Locate the cell with the specified text and output its [x, y] center coordinate. 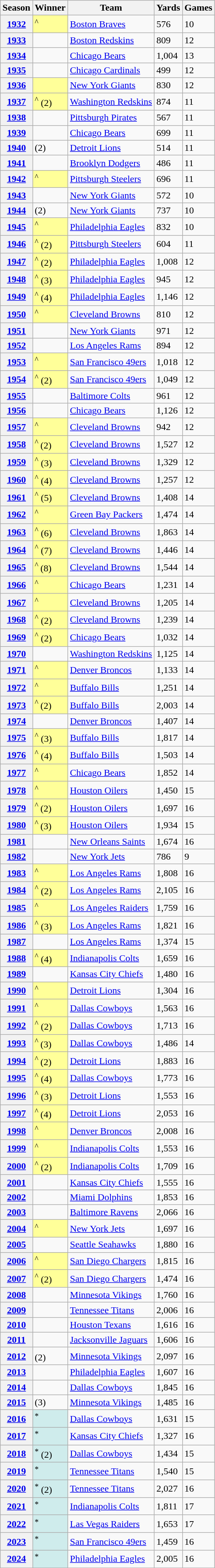
1969 [17, 637]
572 [168, 195]
1957 [17, 427]
1945 [17, 227]
1996 [17, 1095]
1,544 [168, 567]
604 [168, 244]
Miami Dolphins [111, 1197]
1,486 [168, 1043]
1,327 [168, 1436]
1,811 [168, 1507]
9 [198, 856]
2001 [17, 1182]
1,146 [168, 297]
1,125 [168, 654]
1949 [17, 297]
1941 [17, 163]
1,239 [168, 620]
Team [111, 8]
Brooklyn Dodgers [111, 163]
2024 [17, 1559]
1953 [17, 362]
1989 [17, 974]
2009 [17, 1310]
1954 [17, 380]
961 [168, 396]
1938 [17, 118]
1972 [17, 688]
Pittsburgh Pirates [111, 118]
1,434 [168, 1454]
1966 [17, 585]
1,374 [168, 942]
1943 [17, 195]
1,653 [168, 1524]
1,863 [168, 532]
2008 [17, 1295]
830 [168, 85]
1967 [17, 602]
1990 [17, 991]
1,251 [168, 688]
1955 [17, 396]
1,713 [168, 1025]
1,459 [168, 1541]
Los Angeles Raiders [111, 908]
Baltimore Colts [111, 396]
1934 [17, 55]
1,304 [168, 991]
1,205 [168, 602]
1,004 [168, 55]
567 [168, 118]
2023 [17, 1541]
2021 [17, 1507]
Season [17, 8]
New Orleans Saints [111, 841]
1946 [17, 244]
1,607 [168, 1372]
^ (5) [50, 497]
2004 [17, 1229]
1965 [17, 567]
1,257 [168, 480]
1980 [17, 825]
1942 [17, 179]
1956 [17, 411]
1936 [17, 85]
1992 [17, 1025]
1,606 [168, 1340]
Jacksonville Jaguars [111, 1340]
1940 [17, 148]
1,018 [168, 362]
1,845 [168, 1387]
2,003 [168, 705]
Boston Redskins [111, 40]
2007 [17, 1279]
2011 [17, 1340]
1952 [17, 345]
Houston Texans [111, 1325]
2,053 [168, 1114]
1985 [17, 908]
2015 [17, 1402]
1959 [17, 462]
Chicago Cardinals [111, 70]
1998 [17, 1131]
1978 [17, 790]
1932 [17, 24]
1,008 [168, 261]
1999 [17, 1148]
514 [168, 148]
1960 [17, 480]
2,006 [168, 1310]
971 [168, 330]
Green Bay Packers [111, 515]
1961 [17, 497]
1991 [17, 1008]
1937 [17, 102]
1935 [17, 70]
696 [168, 179]
1,674 [168, 841]
1,773 [168, 1078]
1,880 [168, 1245]
832 [168, 227]
2006 [17, 1261]
1984 [17, 891]
1,049 [168, 380]
1,540 [168, 1471]
1,883 [168, 1061]
2016 [17, 1418]
1,759 [168, 908]
1,616 [168, 1325]
1,760 [168, 1295]
874 [168, 102]
2,097 [168, 1356]
1,853 [168, 1197]
2010 [17, 1325]
2,005 [168, 1559]
2,027 [168, 1488]
2014 [17, 1387]
945 [168, 280]
^ (6) [50, 532]
1988 [17, 958]
1970 [17, 654]
1,480 [168, 974]
1,231 [168, 585]
486 [168, 163]
737 [168, 210]
2017 [17, 1436]
1,659 [168, 958]
1,450 [168, 790]
1947 [17, 261]
1,934 [168, 825]
1997 [17, 1114]
810 [168, 314]
2003 [17, 1212]
1,817 [168, 738]
1,808 [168, 873]
1975 [17, 738]
1,709 [168, 1166]
13 [198, 55]
2020 [17, 1488]
1,852 [168, 773]
Baltimore Ravens [111, 1212]
1,407 [168, 721]
2002 [17, 1197]
(3) [50, 1402]
2022 [17, 1524]
1933 [17, 40]
2,105 [168, 891]
1983 [17, 873]
2012 [17, 1356]
1,527 [168, 444]
1958 [17, 444]
1,485 [168, 1402]
^ (8) [50, 567]
1994 [17, 1061]
Games [198, 8]
576 [168, 24]
1964 [17, 550]
1,408 [168, 497]
1,446 [168, 550]
Yards [168, 8]
1973 [17, 705]
1993 [17, 1043]
786 [168, 856]
1995 [17, 1078]
1,555 [168, 1182]
809 [168, 40]
894 [168, 345]
1948 [17, 280]
1,563 [168, 1008]
1944 [17, 210]
2000 [17, 1166]
1,329 [168, 462]
2,008 [168, 1131]
1951 [17, 330]
1,126 [168, 411]
2005 [17, 1245]
1968 [17, 620]
1974 [17, 721]
699 [168, 133]
1,821 [168, 925]
1,503 [168, 755]
1950 [17, 314]
1979 [17, 808]
1981 [17, 841]
1,815 [168, 1261]
2,066 [168, 1212]
1977 [17, 773]
2013 [17, 1372]
942 [168, 427]
1,032 [168, 637]
Seattle Seahawks [111, 1245]
2018 [17, 1454]
Boston Braves [111, 24]
1,133 [168, 670]
1986 [17, 925]
1939 [17, 133]
2019 [17, 1471]
499 [168, 70]
1982 [17, 856]
1987 [17, 942]
1976 [17, 755]
1971 [17, 670]
1962 [17, 515]
^ (7) [50, 550]
1963 [17, 532]
Las Vegas Raiders [111, 1524]
1,631 [168, 1418]
Winner [50, 8]
